Pinpoint the cell where the given text exists, returning its [x, y] midpoint coordinate. 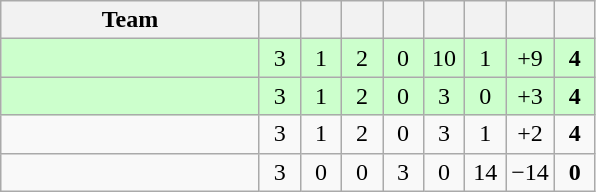
−14 [530, 172]
Team [130, 20]
+3 [530, 96]
+9 [530, 58]
14 [486, 172]
+2 [530, 134]
10 [444, 58]
